Identify which cell holds the provided text, then report its [x, y] central coordinate. 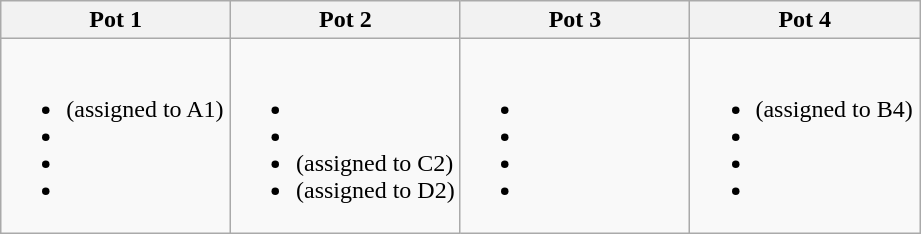
Pot 3 [575, 20]
Pot 4 [805, 20]
Pot 1 [116, 20]
(assigned to A1) [116, 136]
(assigned to B4) [805, 136]
Pot 2 [345, 20]
(assigned to C2) (assigned to D2) [345, 136]
